Output the (x, y) coordinate of the center of the cell containing the given text.  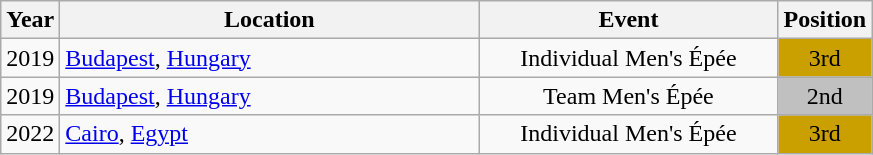
Team Men's Épée (628, 96)
Year (30, 20)
Location (270, 20)
2nd (825, 96)
Position (825, 20)
2022 (30, 134)
Event (628, 20)
Cairo, Egypt (270, 134)
